Search for the cell housing the specified text and yield its [x, y] center coordinate. 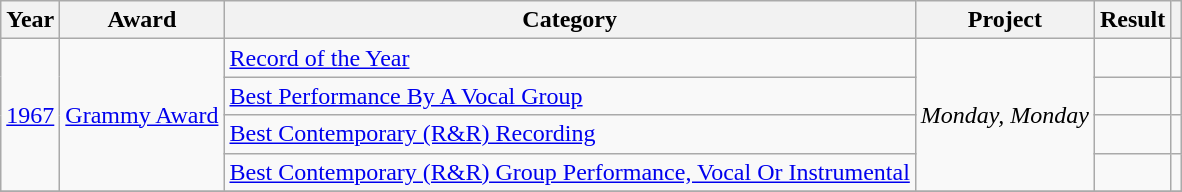
Project [1004, 20]
1967 [30, 115]
Grammy Award [142, 115]
Record of the Year [570, 58]
Best Contemporary (R&R) Group Performance, Vocal Or Instrumental [570, 172]
Result [1132, 20]
Best Performance By A Vocal Group [570, 96]
Award [142, 20]
Category [570, 20]
Best Contemporary (R&R) Recording [570, 134]
Year [30, 20]
Monday, Monday [1004, 115]
